Provide the [X, Y] coordinate of the cell's center where the given text is located.  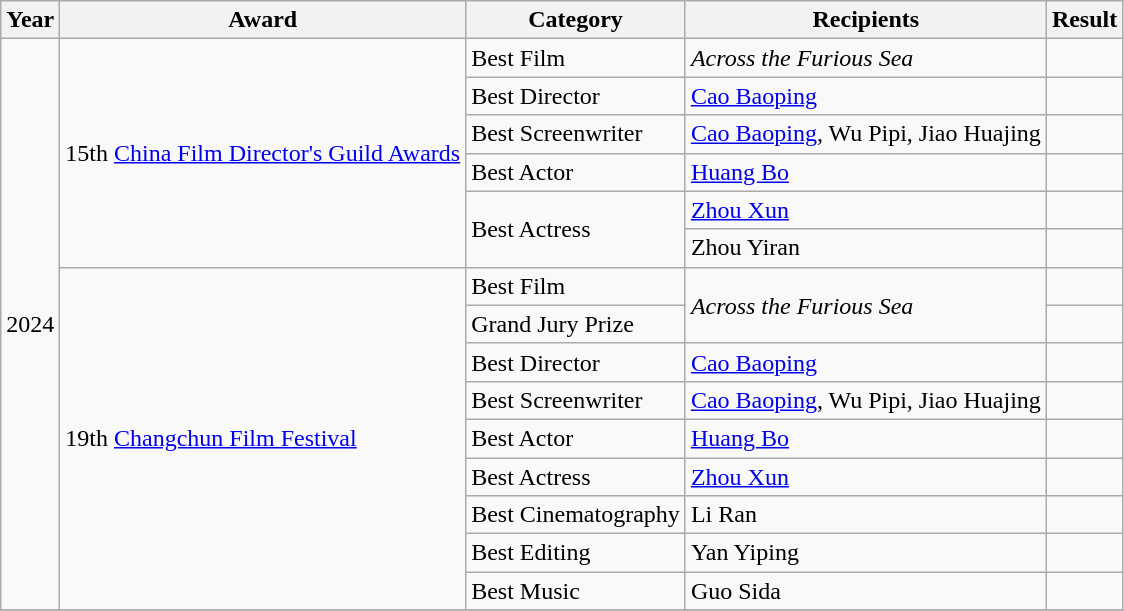
Li Ran [866, 515]
Recipients [866, 20]
Year [30, 20]
19th Changchun Film Festival [263, 438]
2024 [30, 324]
Award [263, 20]
15th China Film Director's Guild Awards [263, 153]
Result [1084, 20]
Zhou Yiran [866, 248]
Yan Yiping [866, 553]
Guo Sida [866, 591]
Best Cinematography [576, 515]
Best Editing [576, 553]
Best Music [576, 591]
Category [576, 20]
Grand Jury Prize [576, 324]
